Determine the [X, Y] coordinate at the center of the cell enclosing the given text.  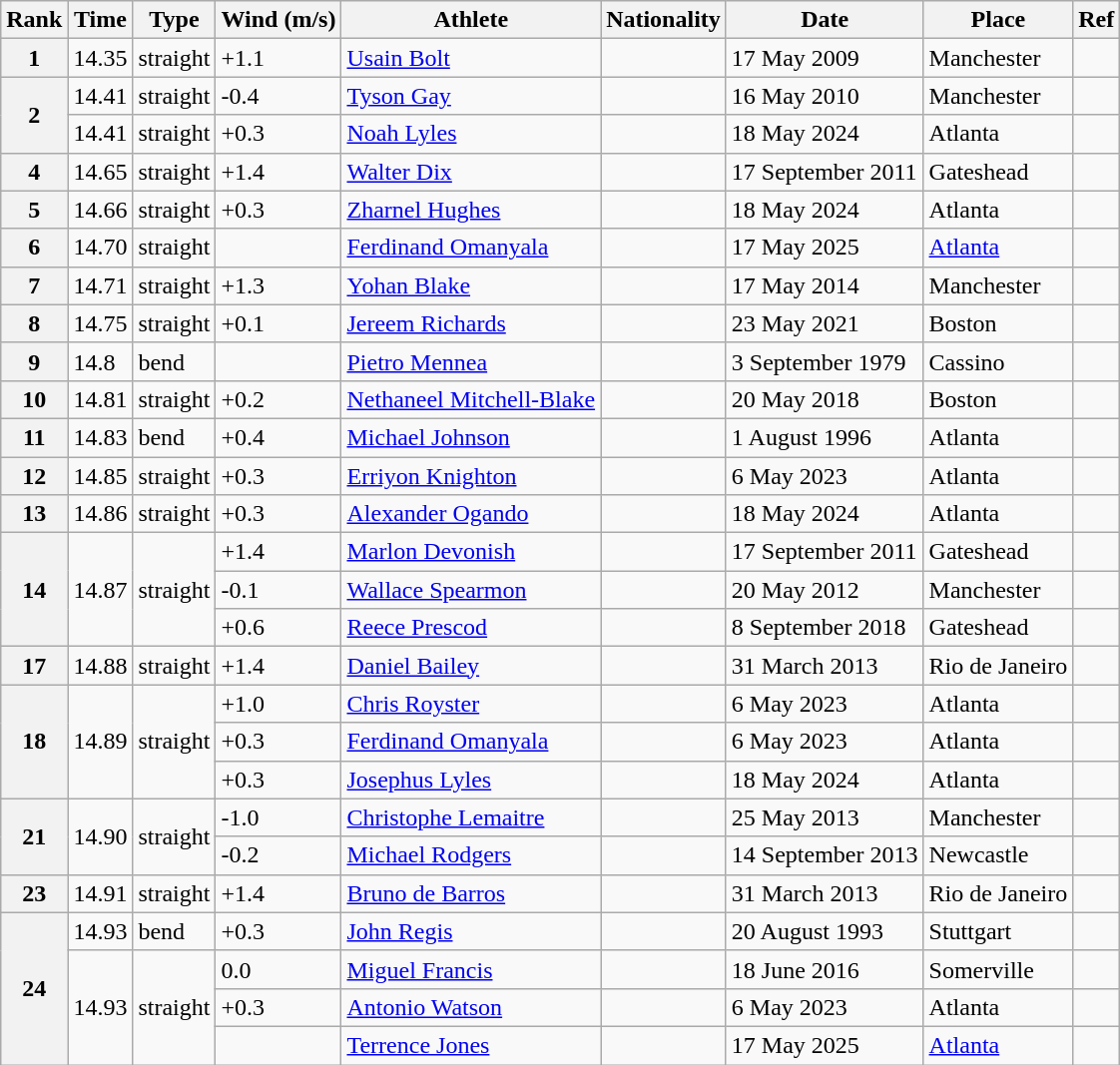
10 [34, 399]
Michael Rodgers [471, 855]
Wind (m/s) [279, 20]
Yohan Blake [471, 285]
Chris Royster [471, 704]
6 [34, 248]
8 [34, 323]
14.86 [100, 514]
14.65 [100, 172]
7 [34, 285]
Usain Bolt [471, 58]
Time [100, 20]
Nethaneel Mitchell-Blake [471, 399]
14.71 [100, 285]
14.89 [100, 742]
Nationality [664, 20]
14.35 [100, 58]
-0.4 [279, 96]
13 [34, 514]
0.0 [279, 969]
17 May 2014 [825, 285]
14.75 [100, 323]
11 [34, 437]
14.81 [100, 399]
16 May 2010 [825, 96]
Type [174, 20]
Ref [1096, 20]
24 [34, 988]
18 June 2016 [825, 969]
Rank [34, 20]
12 [34, 476]
Cassino [998, 361]
14 September 2013 [825, 855]
Jereem Richards [471, 323]
Zharnel Hughes [471, 210]
Date [825, 20]
+1.0 [279, 704]
20 May 2018 [825, 399]
25 May 2013 [825, 817]
Terrence Jones [471, 1045]
14 [34, 590]
4 [34, 172]
Marlon Devonish [471, 552]
Alexander Ogando [471, 514]
Reece Prescod [471, 628]
2 [34, 115]
+1.3 [279, 285]
1 [34, 58]
1 August 1996 [825, 437]
Josephus Lyles [471, 780]
14.88 [100, 666]
17 May 2009 [825, 58]
Pietro Mennea [471, 361]
-0.2 [279, 855]
21 [34, 836]
John Regis [471, 931]
Daniel Bailey [471, 666]
+0.4 [279, 437]
Place [998, 20]
Tyson Gay [471, 96]
14.8 [100, 361]
14.87 [100, 590]
14.85 [100, 476]
Christophe Lemaitre [471, 817]
20 May 2012 [825, 590]
Michael Johnson [471, 437]
Miguel Francis [471, 969]
+0.2 [279, 399]
3 September 1979 [825, 361]
+0.6 [279, 628]
14.66 [100, 210]
Walter Dix [471, 172]
Athlete [471, 20]
Newcastle [998, 855]
Wallace Spearmon [471, 590]
+1.1 [279, 58]
+0.1 [279, 323]
-1.0 [279, 817]
Noah Lyles [471, 134]
14.83 [100, 437]
Erriyon Knighton [471, 476]
23 May 2021 [825, 323]
Antonio Watson [471, 1007]
14.70 [100, 248]
18 [34, 742]
17 [34, 666]
9 [34, 361]
Stuttgart [998, 931]
14.90 [100, 836]
-0.1 [279, 590]
23 [34, 893]
8 September 2018 [825, 628]
Somerville [998, 969]
20 August 1993 [825, 931]
Bruno de Barros [471, 893]
14.91 [100, 893]
5 [34, 210]
